Pinpoint the cell where the given text exists, returning its [x, y] midpoint coordinate. 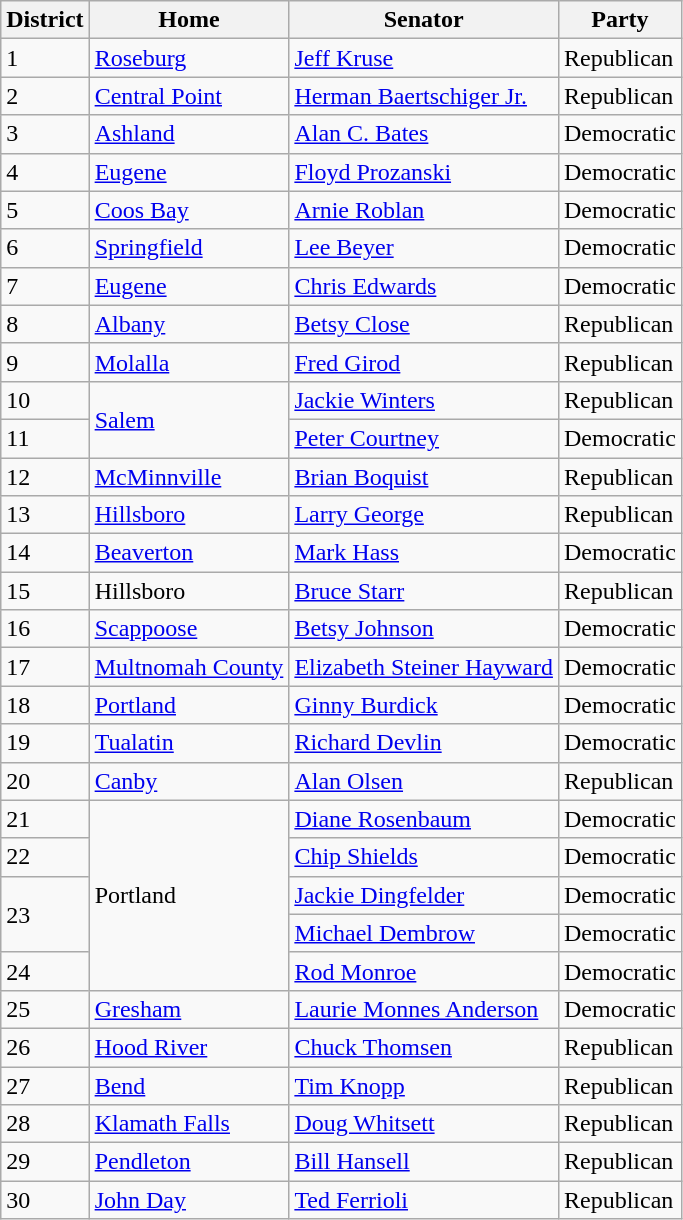
Brian Boquist [424, 477]
John Day [189, 1200]
Herman Baertschiger Jr. [424, 96]
14 [45, 553]
Klamath Falls [189, 1124]
Roseburg [189, 58]
27 [45, 1085]
Jackie Dingfelder [424, 895]
17 [45, 667]
Party [620, 20]
Ginny Burdick [424, 705]
Bruce Starr [424, 591]
Diane Rosenbaum [424, 819]
Multnomah County [189, 667]
Senator [424, 20]
Peter Courtney [424, 438]
Mark Hass [424, 553]
Ashland [189, 134]
McMinnville [189, 477]
Alan Olsen [424, 781]
21 [45, 819]
Tualatin [189, 743]
Chris Edwards [424, 286]
Ted Ferrioli [424, 1200]
Home [189, 20]
19 [45, 743]
9 [45, 362]
Beaverton [189, 553]
15 [45, 591]
Tim Knopp [424, 1085]
Bend [189, 1085]
8 [45, 324]
24 [45, 971]
Richard Devlin [424, 743]
6 [45, 248]
Betsy Johnson [424, 629]
Rod Monroe [424, 971]
Floyd Prozanski [424, 172]
Canby [189, 781]
1 [45, 58]
25 [45, 1009]
29 [45, 1162]
10 [45, 400]
Doug Whitsett [424, 1124]
16 [45, 629]
23 [45, 914]
3 [45, 134]
26 [45, 1047]
Molalla [189, 362]
4 [45, 172]
Arnie Roblan [424, 210]
18 [45, 705]
Alan C. Bates [424, 134]
Fred Girod [424, 362]
Salem [189, 419]
District [45, 20]
7 [45, 286]
Coos Bay [189, 210]
11 [45, 438]
20 [45, 781]
Scappoose [189, 629]
Albany [189, 324]
30 [45, 1200]
Elizabeth Steiner Hayward [424, 667]
22 [45, 857]
12 [45, 477]
Gresham [189, 1009]
2 [45, 96]
Central Point [189, 96]
Larry George [424, 515]
Jeff Kruse [424, 58]
Laurie Monnes Anderson [424, 1009]
Bill Hansell [424, 1162]
Lee Beyer [424, 248]
Pendleton [189, 1162]
Michael Dembrow [424, 933]
Betsy Close [424, 324]
Jackie Winters [424, 400]
28 [45, 1124]
Springfield [189, 248]
5 [45, 210]
Chuck Thomsen [424, 1047]
Hood River [189, 1047]
Chip Shields [424, 857]
13 [45, 515]
